Output the (X, Y) coordinate of the center of the cell containing the given text.  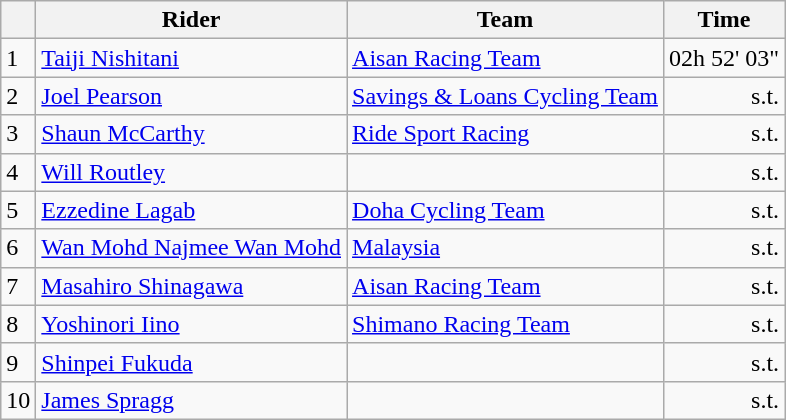
Joel Pearson (192, 96)
Shimano Racing Team (506, 324)
Wan Mohd Najmee Wan Mohd (192, 248)
4 (18, 172)
7 (18, 286)
6 (18, 248)
Taiji Nishitani (192, 58)
Masahiro Shinagawa (192, 286)
3 (18, 134)
1 (18, 58)
Yoshinori Iino (192, 324)
James Spragg (192, 400)
10 (18, 400)
Team (506, 20)
9 (18, 362)
8 (18, 324)
Rider (192, 20)
02h 52' 03" (724, 58)
Ezzedine Lagab (192, 210)
Will Routley (192, 172)
5 (18, 210)
2 (18, 96)
Savings & Loans Cycling Team (506, 96)
Ride Sport Racing (506, 134)
Shinpei Fukuda (192, 362)
Time (724, 20)
Doha Cycling Team (506, 210)
Malaysia (506, 248)
Shaun McCarthy (192, 134)
